Pinpoint the cell where the given text exists, returning its (X, Y) midpoint coordinate. 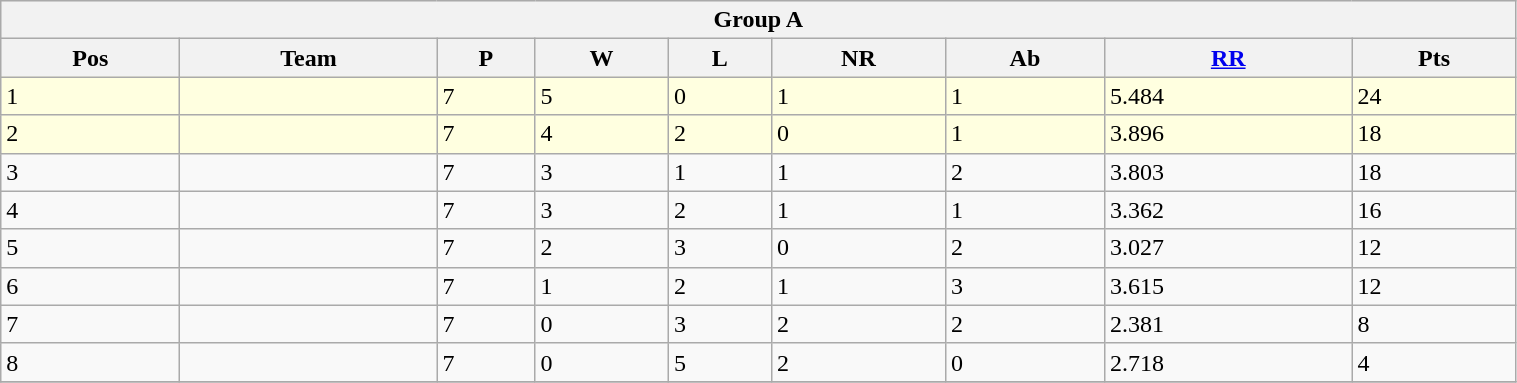
5.484 (1228, 96)
3.615 (1228, 286)
Pos (90, 58)
NR (858, 58)
2.381 (1228, 324)
Group A (758, 20)
3.362 (1228, 210)
16 (1434, 210)
Ab (1024, 58)
24 (1434, 96)
6 (90, 286)
RR (1228, 58)
3.896 (1228, 134)
2.718 (1228, 362)
W (602, 58)
L (720, 58)
3.803 (1228, 172)
3.027 (1228, 248)
Pts (1434, 58)
P (486, 58)
Team (308, 58)
